Find where the given text appears and provide that cell's center as [X, Y] coordinate. 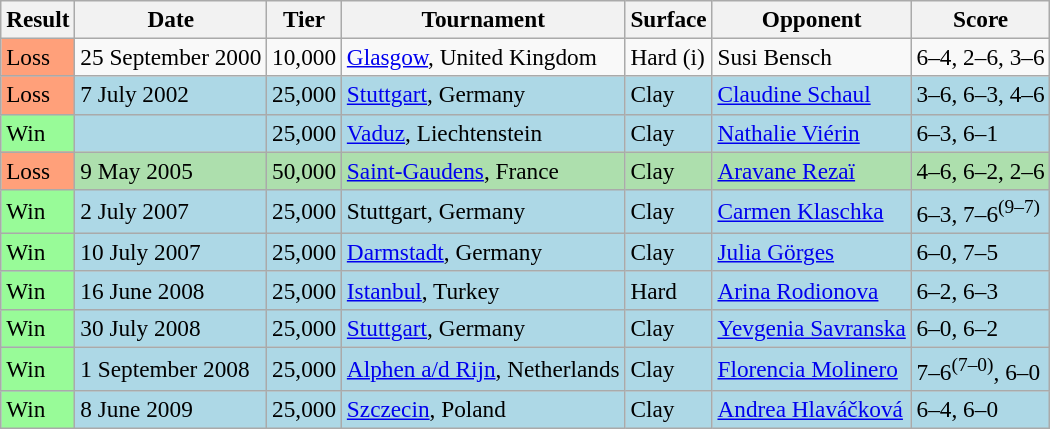
Tournament [483, 19]
30 July 2008 [171, 328]
Score [980, 19]
Alphen a/d Rijn, Netherlands [483, 369]
6–4, 2–6, 3–6 [980, 57]
Glasgow, United Kingdom [483, 57]
Hard (i) [668, 57]
50,000 [304, 170]
Tier [304, 19]
10 July 2007 [171, 252]
Darmstadt, Germany [483, 252]
Andrea Hlaváčková [812, 410]
8 June 2009 [171, 410]
25 September 2000 [171, 57]
7 July 2002 [171, 95]
Hard [668, 290]
Istanbul, Turkey [483, 290]
Julia Görges [812, 252]
Vaduz, Liechtenstein [483, 133]
Date [171, 19]
Claudine Schaul [812, 95]
Yevgenia Savranska [812, 328]
Susi Bensch [812, 57]
Florencia Molinero [812, 369]
Saint-Gaudens, France [483, 170]
Surface [668, 19]
4–6, 6–2, 2–6 [980, 170]
10,000 [304, 57]
Aravane Rezaï [812, 170]
9 May 2005 [171, 170]
6–3, 6–1 [980, 133]
6–0, 7–5 [980, 252]
Arina Rodionova [812, 290]
6–4, 6–0 [980, 410]
6–2, 6–3 [980, 290]
Result [38, 19]
3–6, 6–3, 4–6 [980, 95]
Nathalie Viérin [812, 133]
Opponent [812, 19]
2 July 2007 [171, 211]
1 September 2008 [171, 369]
7–6(7–0), 6–0 [980, 369]
6–0, 6–2 [980, 328]
16 June 2008 [171, 290]
6–3, 7–6(9–7) [980, 211]
Carmen Klaschka [812, 211]
Szczecin, Poland [483, 410]
